For the text-containing cell, return its midpoint in (X, Y) coordinate format. 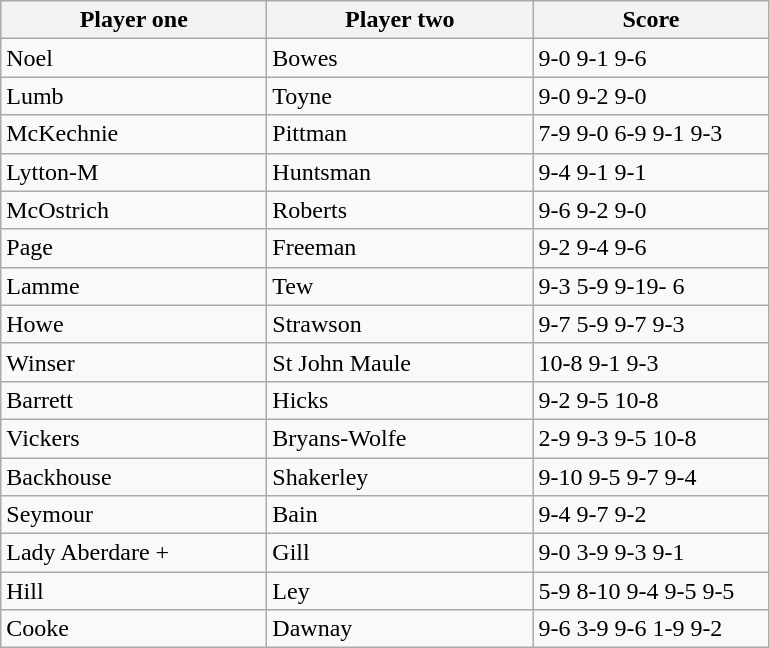
9-0 3-9 9-3 9-1 (651, 553)
9-4 9-1 9-1 (651, 172)
Roberts (400, 210)
7-9 9-0 6-9 9-1 9-3 (651, 134)
Dawnay (400, 629)
Strawson (400, 324)
9-3 5-9 9-19- 6 (651, 286)
9-4 9-7 9-2 (651, 515)
Backhouse (134, 477)
McOstrich (134, 210)
Lady Aberdare + (134, 553)
Lamme (134, 286)
Bryans-Wolfe (400, 438)
Noel (134, 58)
9-0 9-2 9-0 (651, 96)
Gill (400, 553)
2-9 9-3 9-5 10-8 (651, 438)
Player two (400, 20)
Pittman (400, 134)
9-0 9-1 9-6 (651, 58)
9-7 5-9 9-7 9-3 (651, 324)
Barrett (134, 400)
Score (651, 20)
Howe (134, 324)
9-6 9-2 9-0 (651, 210)
5-9 8-10 9-4 9-5 9-5 (651, 591)
9-6 3-9 9-6 1-9 9-2 (651, 629)
Lumb (134, 96)
Page (134, 248)
Cooke (134, 629)
Ley (400, 591)
Seymour (134, 515)
St John Maule (400, 362)
Hicks (400, 400)
Player one (134, 20)
Hill (134, 591)
Tew (400, 286)
Freeman (400, 248)
Lytton-M (134, 172)
9-2 9-4 9-6 (651, 248)
Bain (400, 515)
Toyne (400, 96)
Huntsman (400, 172)
10-8 9-1 9-3 (651, 362)
Winser (134, 362)
McKechnie (134, 134)
Shakerley (400, 477)
9-2 9-5 10-8 (651, 400)
9-10 9-5 9-7 9-4 (651, 477)
Bowes (400, 58)
Vickers (134, 438)
